Search for the cell housing the specified text and yield its [X, Y] center coordinate. 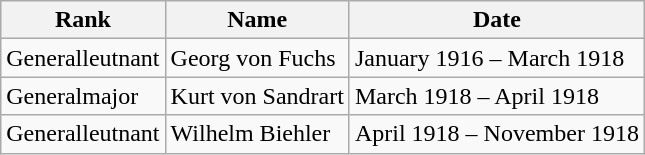
Name [257, 20]
January 1916 – March 1918 [496, 58]
Kurt von Sandrart [257, 96]
April 1918 – November 1918 [496, 134]
Rank [83, 20]
Generalmajor [83, 96]
March 1918 – April 1918 [496, 96]
Georg von Fuchs [257, 58]
Wilhelm Biehler [257, 134]
Date [496, 20]
